Pinpoint the cell where the given text exists, returning its [x, y] midpoint coordinate. 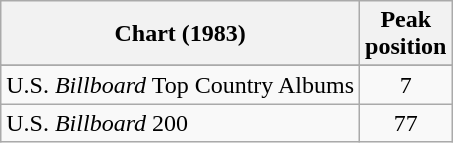
7 [406, 85]
Peakposition [406, 34]
77 [406, 123]
U.S. Billboard Top Country Albums [180, 85]
Chart (1983) [180, 34]
U.S. Billboard 200 [180, 123]
